Locate the cell with the specified text and output its (x, y) center coordinate. 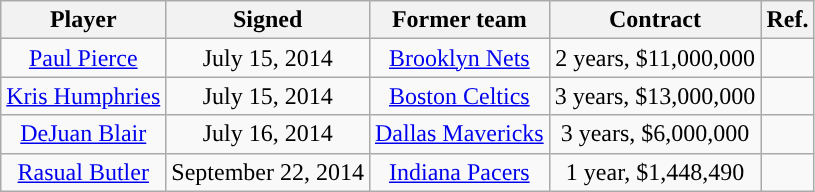
Former team (459, 20)
3 years, $6,000,000 (655, 134)
Contract (655, 20)
Paul Pierce (84, 58)
Indiana Pacers (459, 172)
Rasual Butler (84, 172)
2 years, $11,000,000 (655, 58)
1 year, $1,448,490 (655, 172)
DeJuan Blair (84, 134)
Kris Humphries (84, 96)
Signed (268, 20)
Brooklyn Nets (459, 58)
September 22, 2014 (268, 172)
Boston Celtics (459, 96)
July 16, 2014 (268, 134)
Player (84, 20)
Dallas Mavericks (459, 134)
Ref. (788, 20)
3 years, $13,000,000 (655, 96)
